Return [x, y] of the center of cell containing provided text 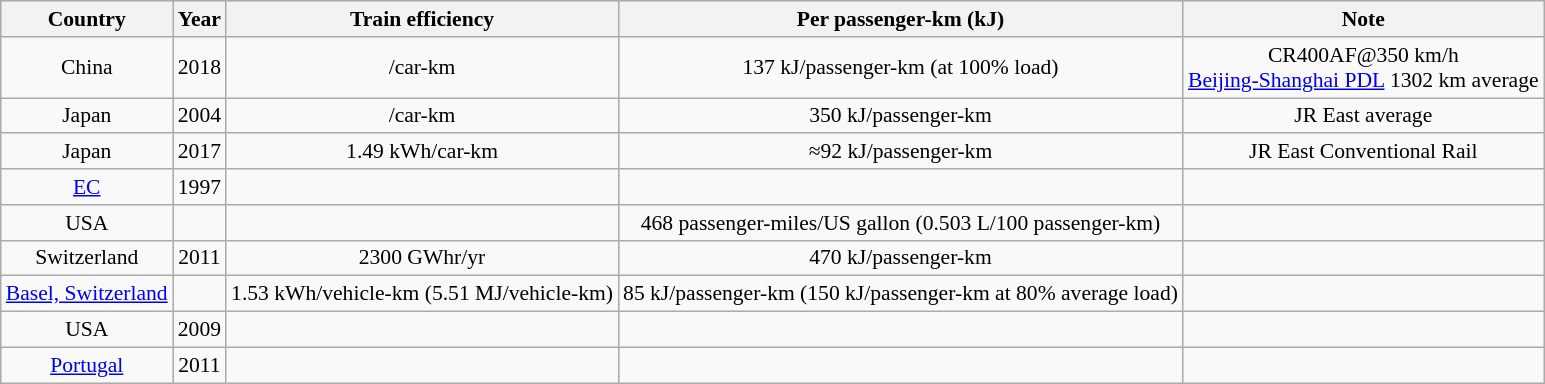
1.49 kWh/car-km [422, 152]
137 kJ/passenger-km (at 100% load) [900, 68]
2004 [200, 116]
1997 [200, 187]
Switzerland [87, 258]
1.53 kWh/vehicle-km (5.51 MJ/vehicle-km) [422, 294]
EC [87, 187]
Basel, Switzerland [87, 294]
Country [87, 19]
China [87, 68]
470 kJ/passenger-km [900, 258]
2009 [200, 330]
468 passenger-miles/US gallon (0.503 L/100 passenger-km) [900, 223]
JR East Conventional Rail [1364, 152]
JR East average [1364, 116]
Portugal [87, 365]
Note [1364, 19]
Year [200, 19]
2300 GWhr/yr [422, 258]
2017 [200, 152]
CR400AF@350 km/hBeijing-Shanghai PDL 1302 km average [1364, 68]
350 kJ/passenger-km [900, 116]
Per passenger-km (kJ) [900, 19]
≈92 kJ/passenger-km [900, 152]
85 kJ/passenger-km (150 kJ/passenger-km at 80% average load) [900, 294]
Train efficiency [422, 19]
2018 [200, 68]
